Extract the (x, y) coordinate from the center of the cell holding the provided text.  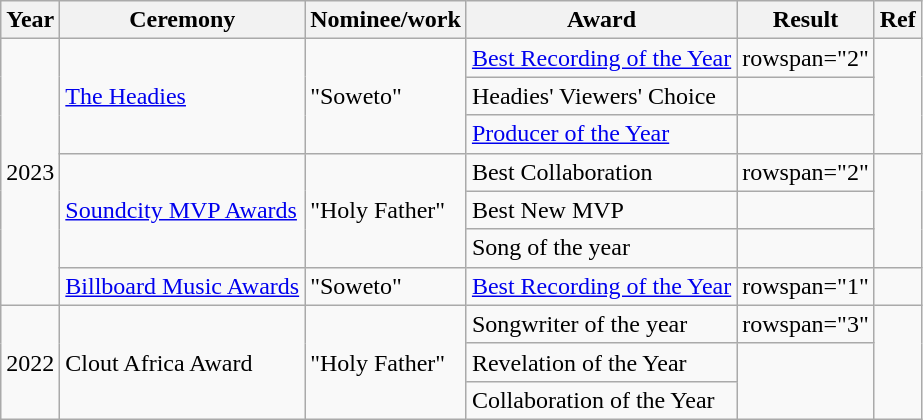
Soundcity MVP Awards (182, 210)
2022 (30, 362)
Ref (898, 20)
Award (601, 20)
The Headies (182, 96)
2023 (30, 172)
Ceremony (182, 20)
Songwriter of the year (601, 324)
Year (30, 20)
rowspan="1" (806, 286)
Clout Africa Award (182, 362)
Best New MVP (601, 210)
Producer of the Year (601, 134)
Revelation of the Year (601, 362)
Headies' Viewers' Choice (601, 96)
rowspan="3" (806, 324)
Nominee/work (386, 20)
Collaboration of the Year (601, 400)
Result (806, 20)
Billboard Music Awards (182, 286)
Best Collaboration (601, 172)
Song of the year (601, 248)
